Provide the (x, y) coordinate of the cell's center where the given text is located.  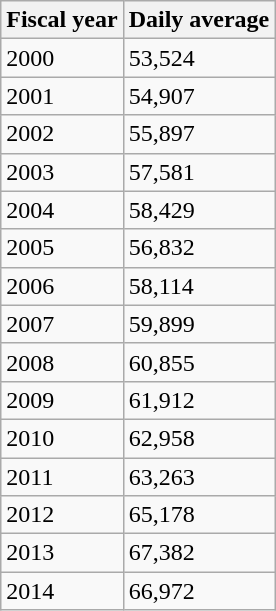
56,832 (199, 248)
59,899 (199, 324)
2001 (62, 96)
65,178 (199, 515)
Fiscal year (62, 20)
2004 (62, 210)
63,263 (199, 477)
2009 (62, 400)
2014 (62, 591)
2006 (62, 286)
2012 (62, 515)
2002 (62, 134)
54,907 (199, 96)
61,912 (199, 400)
58,429 (199, 210)
2005 (62, 248)
2010 (62, 438)
58,114 (199, 286)
2007 (62, 324)
55,897 (199, 134)
2013 (62, 553)
57,581 (199, 172)
66,972 (199, 591)
53,524 (199, 58)
Daily average (199, 20)
62,958 (199, 438)
60,855 (199, 362)
2003 (62, 172)
67,382 (199, 553)
2008 (62, 362)
2011 (62, 477)
2000 (62, 58)
